Provide the (X, Y) coordinate of the cell's center where the given text is located.  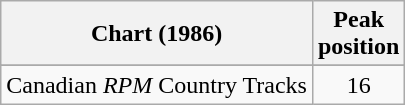
Peakposition (358, 34)
Canadian RPM Country Tracks (157, 85)
16 (358, 85)
Chart (1986) (157, 34)
